Return the (X, Y) coordinate for the center point of the cell that contains the specified text.  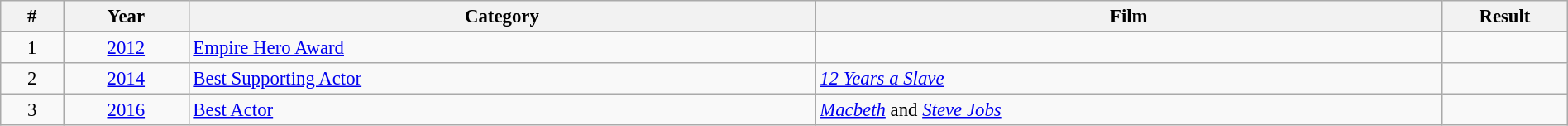
2014 (126, 79)
Year (126, 17)
2016 (126, 110)
Result (1505, 17)
1 (32, 48)
Empire Hero Award (502, 48)
# (32, 17)
Best Actor (502, 110)
2012 (126, 48)
Macbeth and Steve Jobs (1129, 110)
Best Supporting Actor (502, 79)
12 Years a Slave (1129, 79)
3 (32, 110)
2 (32, 79)
Category (502, 17)
Film (1129, 17)
